Search for the cell housing the specified text and yield its (X, Y) center coordinate. 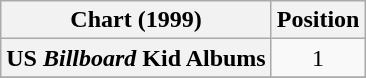
Chart (1999) (136, 20)
Position (318, 20)
US Billboard Kid Albums (136, 58)
1 (318, 58)
